Output the (x, y) coordinate of the center of the cell containing the given text.  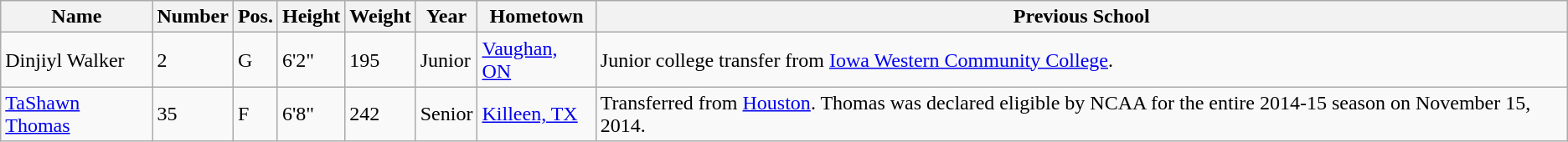
Weight (380, 17)
Hometown (536, 17)
TaShawn Thomas (77, 114)
Killeen, TX (536, 114)
Year (446, 17)
Transferred from Houston. Thomas was declared eligible by NCAA for the entire 2014-15 season on November 15, 2014. (1081, 114)
G (255, 60)
6'8" (311, 114)
6'2" (311, 60)
Pos. (255, 17)
Dinjiyl Walker (77, 60)
Number (193, 17)
Junior (446, 60)
2 (193, 60)
Name (77, 17)
242 (380, 114)
195 (380, 60)
Senior (446, 114)
F (255, 114)
Height (311, 17)
Previous School (1081, 17)
Vaughan, ON (536, 60)
35 (193, 114)
Junior college transfer from Iowa Western Community College. (1081, 60)
